Determine the [X, Y] coordinate at the center of the cell enclosing the given text.  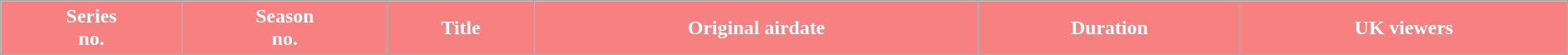
Original airdate [756, 28]
Seasonno. [284, 28]
Duration [1110, 28]
Seriesno. [92, 28]
UK viewers [1404, 28]
Title [461, 28]
